Output the (X, Y) coordinate of the center of the cell containing the given text.  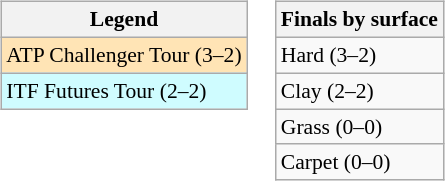
Legend (124, 20)
Hard (3–2) (360, 55)
Finals by surface (360, 20)
Carpet (0–0) (360, 162)
Clay (2–2) (360, 91)
Grass (0–0) (360, 127)
ITF Futures Tour (2–2) (124, 91)
ATP Challenger Tour (3–2) (124, 55)
